Pinpoint the cell where the given text exists, returning its [x, y] midpoint coordinate. 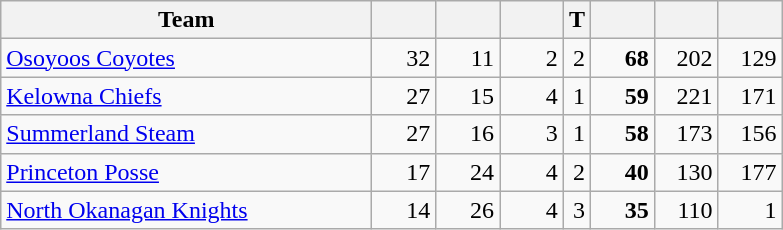
59 [622, 96]
130 [686, 172]
171 [750, 96]
Team [186, 20]
129 [750, 58]
15 [468, 96]
17 [404, 172]
173 [686, 134]
T [576, 20]
North Okanagan Knights [186, 210]
11 [468, 58]
202 [686, 58]
156 [750, 134]
110 [686, 210]
26 [468, 210]
58 [622, 134]
24 [468, 172]
35 [622, 210]
68 [622, 58]
177 [750, 172]
32 [404, 58]
Princeton Posse [186, 172]
Summerland Steam [186, 134]
16 [468, 134]
Osoyoos Coyotes [186, 58]
14 [404, 210]
40 [622, 172]
Kelowna Chiefs [186, 96]
221 [686, 96]
